Return [x, y] of the center of cell containing provided text 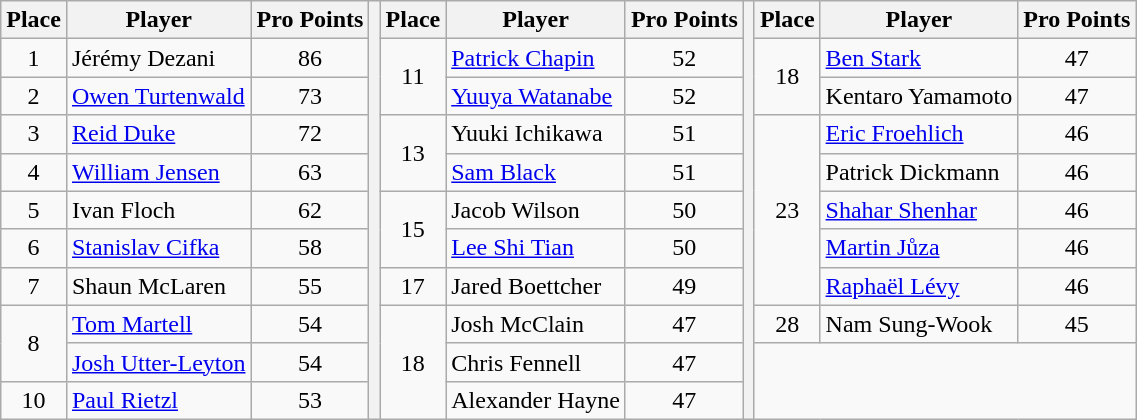
Martin Jůza [919, 248]
Eric Froehlich [919, 134]
Owen Turtenwald [158, 96]
23 [787, 210]
17 [413, 286]
Josh Utter-Leyton [158, 362]
Chris Fennell [536, 362]
Sam Black [536, 172]
49 [684, 286]
72 [310, 134]
1 [34, 58]
8 [34, 343]
2 [34, 96]
Jacob Wilson [536, 210]
Ben Stark [919, 58]
Patrick Dickmann [919, 172]
Stanislav Cifka [158, 248]
Shahar Shenhar [919, 210]
3 [34, 134]
Yuuki Ichikawa [536, 134]
5 [34, 210]
55 [310, 286]
6 [34, 248]
86 [310, 58]
Paul Rietzl [158, 400]
73 [310, 96]
45 [1077, 324]
4 [34, 172]
Jérémy Dezani [158, 58]
Reid Duke [158, 134]
58 [310, 248]
7 [34, 286]
53 [310, 400]
Jared Boettcher [536, 286]
Yuuya Watanabe [536, 96]
13 [413, 153]
Alexander Hayne [536, 400]
11 [413, 77]
Josh McClain [536, 324]
Shaun McLaren [158, 286]
63 [310, 172]
62 [310, 210]
15 [413, 229]
Lee Shi Tian [536, 248]
28 [787, 324]
William Jensen [158, 172]
Nam Sung-Wook [919, 324]
Raphaël Lévy [919, 286]
Tom Martell [158, 324]
Ivan Floch [158, 210]
10 [34, 400]
Patrick Chapin [536, 58]
Kentaro Yamamoto [919, 96]
